Output the (X, Y) coordinate of the center of the cell containing the given text.  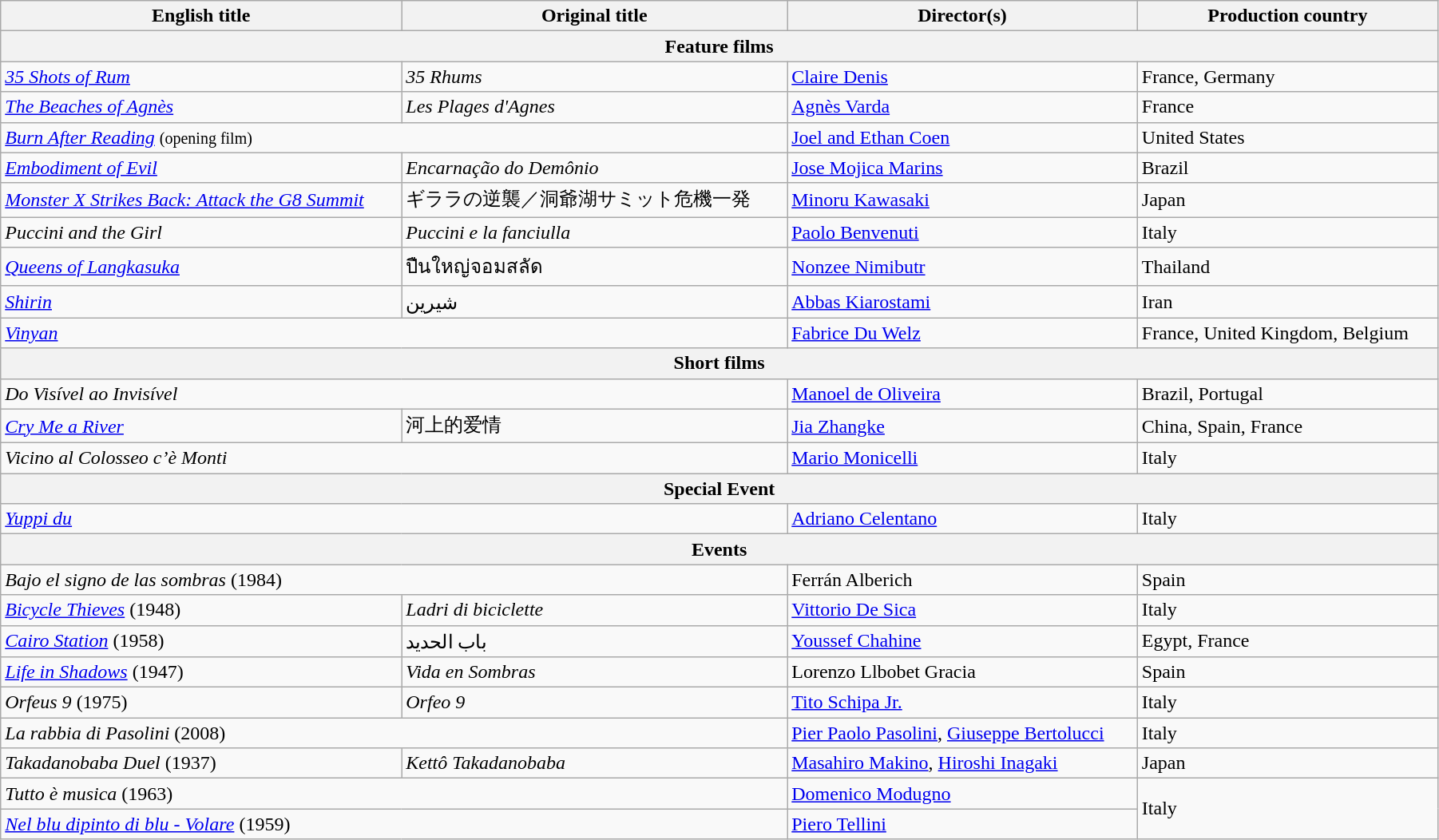
Thailand (1287, 267)
Masahiro Makino, Hiroshi Inagaki (963, 763)
Do Visível ao Invisível (394, 394)
Vinyan (394, 333)
Production country (1287, 16)
Joel and Ethan Coen (963, 137)
Queens of Langkasuka (201, 267)
Life in Shadows (1947) (201, 672)
Encarnação do Demônio (594, 168)
Monster X Strikes Back: Attack the G8 Summit (201, 200)
Agnès Varda (963, 107)
France, Germany (1287, 77)
Puccini and the Girl (201, 232)
Egypt, France (1287, 641)
Tito Schipa Jr. (963, 703)
35 Rhums (594, 77)
35 Shots of Rum (201, 77)
Abbas Kiarostami (963, 302)
Ferrán Alberich (963, 580)
Mario Monicelli (963, 458)
Burn After Reading (opening film) (394, 137)
English title (201, 16)
Brazil, Portugal (1287, 394)
Claire Denis (963, 77)
Vida en Sombras (594, 672)
ギララの逆襲／洞爺湖サミット危機一発 (594, 200)
Bajo el signo de las sombras (1984) (394, 580)
Youssef Chahine (963, 641)
Special Event (719, 489)
Manoel de Oliveira (963, 394)
Adriano Celentano (963, 519)
Short films (719, 363)
Bicycle Thieves (1948) (201, 610)
France (1287, 107)
Vittorio De Sica (963, 610)
Pier Paolo Pasolini, Giuseppe Bertolucci (963, 733)
The Beaches of Agnès (201, 107)
Fabrice Du Welz (963, 333)
Director(s) (963, 16)
ปืนใหญ่จอมสลัด (594, 267)
La rabbia di Pasolini (2008) (394, 733)
China, Spain, France (1287, 426)
Jia Zhangke (963, 426)
Orfeus 9 (1975) (201, 703)
Takadanobaba Duel (1937) (201, 763)
河上的爱情 (594, 426)
Embodiment of Evil (201, 168)
شیرین (594, 302)
Les Plages d'Agnes (594, 107)
Minoru Kawasaki (963, 200)
Cry Me a River (201, 426)
United States (1287, 137)
Puccini e la fanciulla (594, 232)
Nel blu dipinto di blu - Volare (1959) (394, 824)
Vicino al Colosseo c’è Monti (394, 458)
Domenico Modugno (963, 794)
Events (719, 549)
Brazil (1287, 168)
Iran (1287, 302)
Cairo Station (1958) (201, 641)
Original title (594, 16)
Orfeo 9 (594, 703)
France, United Kingdom, Belgium (1287, 333)
Piero Tellini (963, 824)
Yuppi du (394, 519)
Paolo Benvenuti (963, 232)
Tutto è musica (1963) (394, 794)
Feature films (719, 46)
Lorenzo Llbobet Gracia (963, 672)
Nonzee Nimibutr (963, 267)
Jose Mojica Marins (963, 168)
Shirin (201, 302)
Ladri di biciclette (594, 610)
Kettô Takadanobaba (594, 763)
باب الحديد (594, 641)
